Return the (x, y) coordinate for the center point of the cell that contains the specified text.  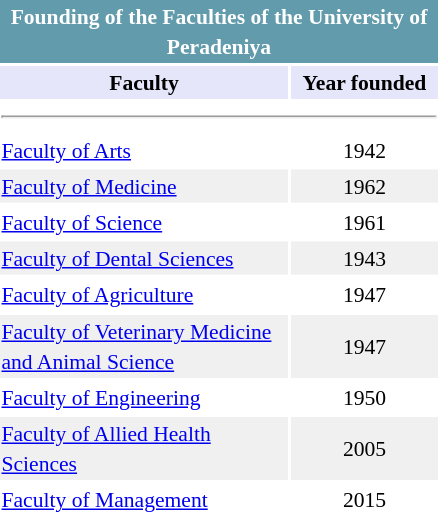
Faculty of Arts (144, 150)
Faculty of Medicine (144, 186)
1961 (364, 222)
Faculty of Engineering (144, 398)
Faculty (144, 82)
Faculty of Allied Health Sciences (144, 448)
1943 (364, 258)
Faculty of Agriculture (144, 294)
1942 (364, 150)
Faculty of Dental Sciences (144, 258)
1962 (364, 186)
Year founded (364, 82)
Faculty of Veterinary Medicine and Animal Science (144, 346)
2005 (364, 448)
1950 (364, 398)
Founding of the Faculties of the University of Peradeniya (219, 32)
Faculty of Science (144, 222)
